Scan for the cell matching the given text and deliver its (X, Y) coordinate at center. 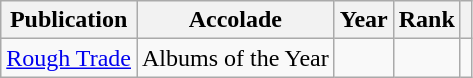
Rank (426, 20)
Rough Trade (69, 58)
Year (364, 20)
Albums of the Year (235, 58)
Publication (69, 20)
Accolade (235, 20)
